Search for the cell housing the specified text and yield its [X, Y] center coordinate. 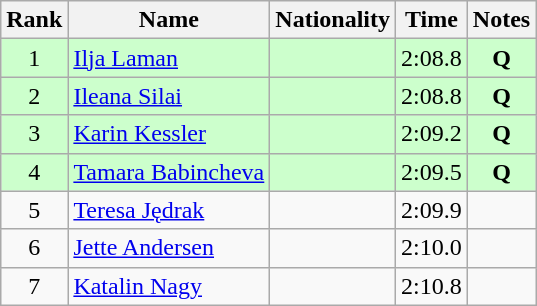
Teresa Jędrak [169, 210]
2:10.0 [432, 248]
Jette Andersen [169, 248]
2:10.8 [432, 286]
2:09.9 [432, 210]
Rank [34, 20]
3 [34, 134]
1 [34, 58]
2 [34, 96]
Ilja Laman [169, 58]
Time [432, 20]
Tamara Babincheva [169, 172]
5 [34, 210]
Karin Kessler [169, 134]
Name [169, 20]
Ileana Silai [169, 96]
Nationality [333, 20]
4 [34, 172]
2:09.2 [432, 134]
Katalin Nagy [169, 286]
6 [34, 248]
2:09.5 [432, 172]
7 [34, 286]
Notes [501, 20]
